Scan for the cell matching the given text and deliver its [x, y] coordinate at center. 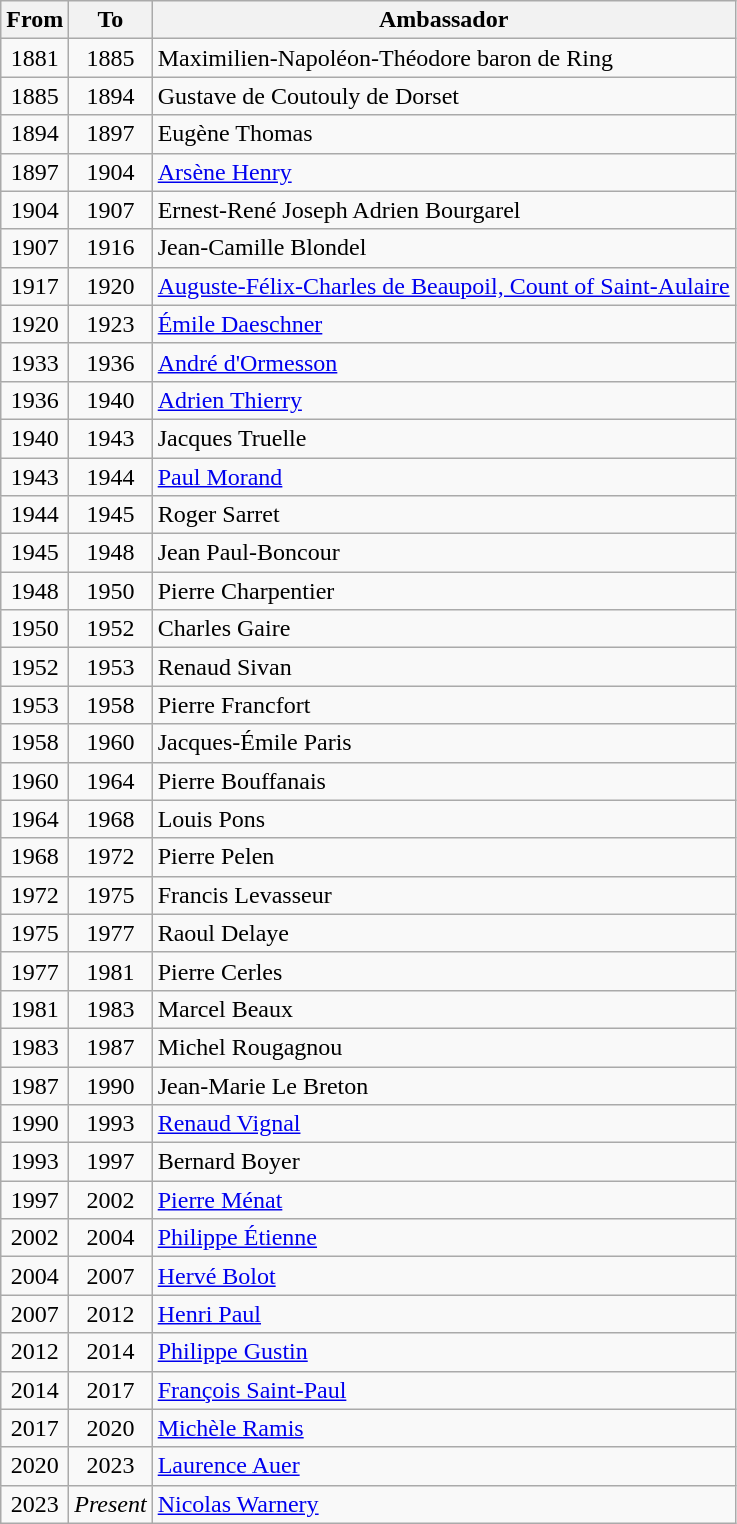
Ambassador [444, 20]
Philippe Étienne [444, 1238]
Louis Pons [444, 819]
Auguste-Félix-Charles de Beaupoil, Count of Saint-Aulaire [444, 286]
Émile Daeschner [444, 324]
Nicolas Warnery [444, 1504]
Francis Levasseur [444, 895]
Roger Sarret [444, 515]
Paul Morand [444, 477]
Hervé Bolot [444, 1276]
Pierre Francfort [444, 705]
François Saint-Paul [444, 1390]
Charles Gaire [444, 629]
Present [110, 1504]
Jacques-Émile Paris [444, 743]
Maximilien-Napoléon-Théodore baron de Ring [444, 58]
Raoul Delaye [444, 933]
To [110, 20]
Adrien Thierry [444, 400]
Ernest-René Joseph Adrien Bourgarel [444, 210]
1917 [35, 286]
1923 [110, 324]
Renaud Sivan [444, 667]
Pierre Ménat [444, 1200]
Eugène Thomas [444, 134]
1933 [35, 362]
Philippe Gustin [444, 1352]
Arsène Henry [444, 172]
1881 [35, 58]
Gustave de Coutouly de Dorset [444, 96]
Renaud Vignal [444, 1124]
Michèle Ramis [444, 1428]
1916 [110, 248]
Jacques Truelle [444, 438]
Jean-Marie Le Breton [444, 1085]
Laurence Auer [444, 1466]
Jean-Camille Blondel [444, 248]
Jean Paul-Boncour [444, 553]
Pierre Charpentier [444, 591]
Michel Rougagnou [444, 1047]
Henri Paul [444, 1314]
Bernard Boyer [444, 1162]
André d'Ormesson [444, 362]
From [35, 20]
Pierre Bouffanais [444, 781]
Pierre Pelen [444, 857]
Marcel Beaux [444, 1009]
Pierre Cerles [444, 971]
